Identify which cell holds the provided text, then report its (X, Y) central coordinate. 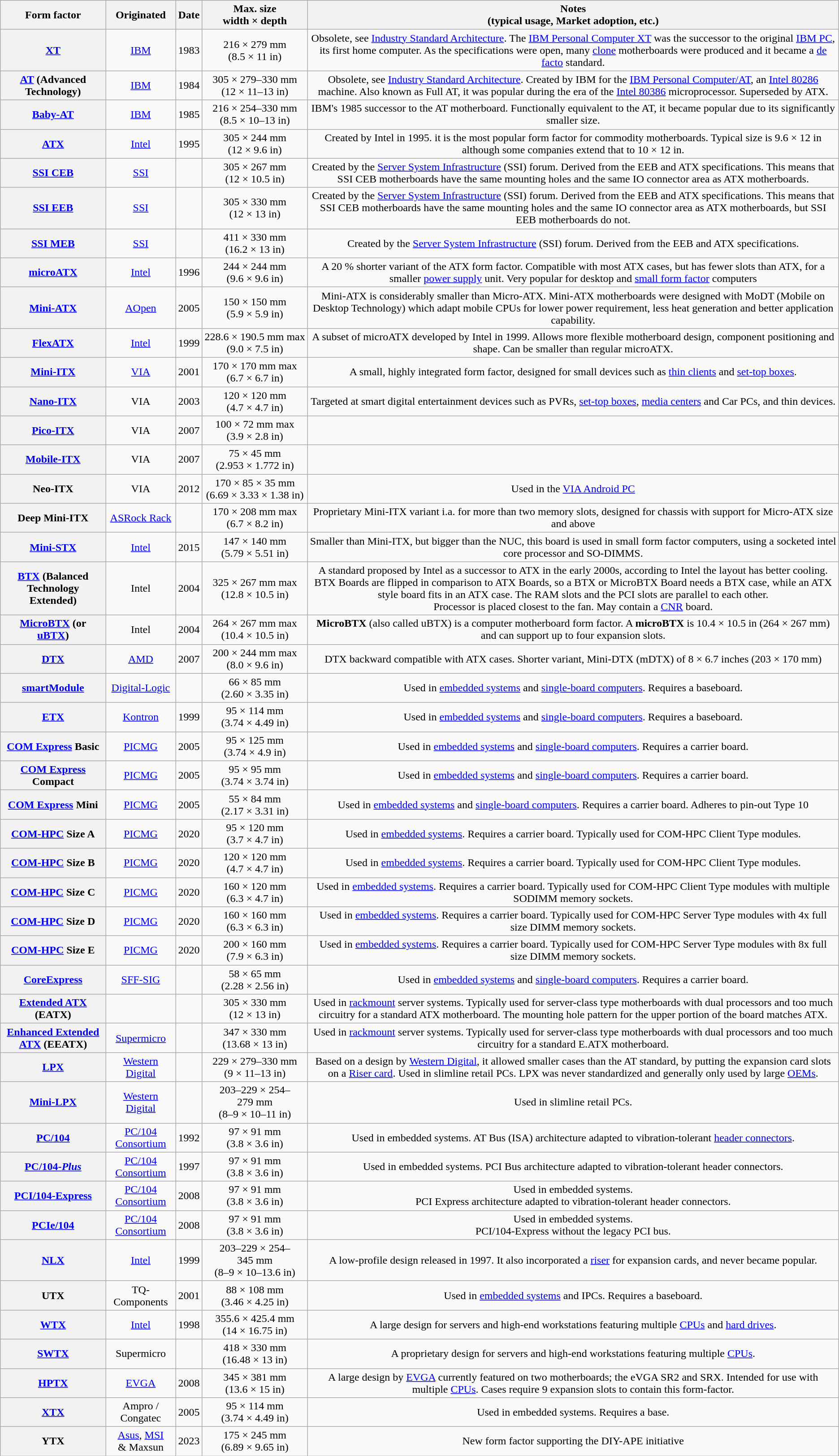
Pico-ITX (53, 430)
COM-HPC Size E (53, 950)
Baby-AT (53, 115)
229 × 279–330 mm (9 × 11–13 in) (255, 1067)
Used in embedded systems.PCI/104-Express without the legacy PCI bus. (573, 1225)
Ampro / Congatec (141, 1412)
150 × 150 mm (5.9 × 5.9 in) (255, 308)
1992 (189, 1138)
55 × 84 mm (2.17 × 3.31 in) (255, 804)
Extended ATX (EATX) (53, 1009)
170 × 170 mm max (6.7 × 6.7 in) (255, 372)
2003 (189, 401)
HPTX (53, 1382)
Mobile-ITX (53, 460)
95 × 120 mm (3.7 × 4.7 in) (255, 834)
100 × 72 mm max (3.9 × 2.8 in) (255, 430)
Date (189, 15)
Originated (141, 15)
AMD (141, 659)
UTX (53, 1296)
NLX (53, 1260)
A proprietary design for servers and high-end workstations featuring multiple CPUs. (573, 1354)
1997 (189, 1166)
216 × 254–330 mm (8.5 × 10–13 in) (255, 115)
SSI MEB (53, 243)
1983 (189, 50)
microATX (53, 273)
228.6 × 190.5 mm max (9.0 × 7.5 in) (255, 342)
Used in embedded systems. PCI Bus architecture adapted to vibration-tolerant header connectors. (573, 1166)
Notes(typical usage, Market adoption, etc.) (573, 15)
COM Express Mini (53, 804)
XTX (53, 1412)
170 × 85 × 35 mm (6.69 × 3.33 × 1.38 in) (255, 489)
Asus, MSI & Maxsun (141, 1442)
203–229 × 254–345 mm (8–9 × 10–13.6 in) (255, 1260)
305 × 244 mm (12 × 9.6 in) (255, 143)
BTX (Balanced Technology Extended) (53, 588)
75 × 45 mm (2.953 × 1.772 in) (255, 460)
LPX (53, 1067)
Max. sizewidth × depth (255, 15)
88 × 108 mm (3.46 × 4.25 in) (255, 1296)
Form factor (53, 15)
Created by the Server System Infrastructure (SSI) forum. Derived from the EEB and ATX specifications. (573, 243)
Used in embedded systems. Requires a carrier board. Typically used for COM-HPC Server Type modules with 8x full size DIMM memory sockets. (573, 950)
EVGA (141, 1382)
WTX (53, 1324)
A small, highly integrated form factor, designed for small devices such as thin clients and set-top boxes. (573, 372)
ETX (53, 717)
Deep Mini-ITX (53, 518)
COM-HPC Size A (53, 834)
smartModule (53, 688)
PC/104-Plus (53, 1166)
66 × 85 mm (2.60 × 3.35 in) (255, 688)
1998 (189, 1324)
1996 (189, 273)
95 × 95 mm (3.74 × 3.74 in) (255, 776)
A large design for servers and high-end workstations featuring multiple CPUs and hard drives. (573, 1324)
COM-HPC Size D (53, 922)
411 × 330 mm (16.2 × 13 in) (255, 243)
SWTX (53, 1354)
200 × 160 mm (7.9 × 6.3 in) (255, 950)
Targeted at smart digital entertainment devices such as PVRs, set-top boxes, media centers and Car PCs, and thin devices. (573, 401)
Mini-STX (53, 547)
305 × 279–330 mm (12 × 11–13 in) (255, 85)
Used in embedded systems. AT Bus (ISA) architecture adapted to vibration-tolerant header connectors. (573, 1138)
160 × 160 mm (6.3 × 6.3 in) (255, 922)
Enhanced Extended ATX (EEATX) (53, 1038)
Used in the VIA Android PC (573, 489)
347 × 330 mm (13.68 × 13 in) (255, 1038)
PCIe/104 (53, 1225)
Mini-ATX (53, 308)
New form factor supporting the DIY-APE initiative (573, 1442)
200 × 244 mm max (8.0 × 9.6 in) (255, 659)
XT (53, 50)
SFF-SIG (141, 980)
Neo-ITX (53, 489)
Digital-Logic (141, 688)
SSI CEB (53, 173)
203–229 × 254–279 mm (8–9 × 10–11 in) (255, 1102)
COM Express Compact (53, 776)
COM Express Basic (53, 746)
Kontron (141, 717)
Mini-ITX (53, 372)
2012 (189, 489)
DTX (53, 659)
IBM's 1985 successor to the AT motherboard. Functionally equivalent to the AT, it became popular due to its significantly smaller size. (573, 115)
DTX backward compatible with ATX cases. Shorter variant, Mini-DTX (mDTX) of 8 × 6.7 inches (203 × 170 mm) (573, 659)
SSI EEB (53, 208)
175 × 245 mm(6.89 × 9.65 in) (255, 1442)
FlexATX (53, 342)
PCI/104-Express (53, 1196)
170 × 208 mm max (6.7 × 8.2 in) (255, 518)
A low-profile design released in 1997. It also incorporated a riser for expansion cards, and never became popular. (573, 1260)
345 × 381 mm (13.6 × 15 in) (255, 1382)
COM-HPC Size B (53, 862)
1995 (189, 143)
2015 (189, 547)
147 × 140 mm (5.79 × 5.51 in) (255, 547)
COM-HPC Size C (53, 892)
PC/104 (53, 1138)
Used in embedded systems and single-board computers. Requires a carrier board. Adheres to pin-out Type 10 (573, 804)
264 × 267 mm max (10.4 × 10.5 in) (255, 629)
Used in embedded systems. Requires a carrier board. Typically used for COM-HPC Client Type modules with multiple SODIMM memory sockets. (573, 892)
Used in slimline retail PCs. (573, 1102)
ATX (53, 143)
305 × 267 mm (12 × 10.5 in) (255, 173)
2023 (189, 1442)
Used in embedded systems and IPCs. Requires a baseboard. (573, 1296)
216 × 279 mm (8.5 × 11 in) (255, 50)
418 × 330 mm (16.48 × 13 in) (255, 1354)
Nano-ITX (53, 401)
TQ-Components (141, 1296)
Mini-LPX (53, 1102)
1984 (189, 85)
1985 (189, 115)
AOpen (141, 308)
95 × 125 mm (3.74 × 4.9 in) (255, 746)
MicroBTX (or uBTX) (53, 629)
CoreExpress (53, 980)
244 × 244 mm (9.6 × 9.6 in) (255, 273)
325 × 267 mm max (12.8 × 10.5 in) (255, 588)
355.6 × 425.4 mm (14 × 16.75 in) (255, 1324)
ASRock Rack (141, 518)
58 × 65 mm (2.28 × 2.56 in) (255, 980)
Used in embedded systems.PCI Express architecture adapted to vibration-tolerant header connectors. (573, 1196)
AT (Advanced Technology) (53, 85)
Used in embedded systems. Requires a carrier board. Typically used for COM-HPC Server Type modules with 4x full size DIMM memory sockets. (573, 922)
YTX (53, 1442)
160 × 120 mm (6.3 × 4.7 in) (255, 892)
Used in embedded systems. Requires a base. (573, 1412)
Proprietary Mini-ITX variant i.a. for more than two memory slots, designed for chassis with support for Micro-ATX size and above (573, 518)
